Extract the [x, y] coordinate from the center of the cell holding the provided text.  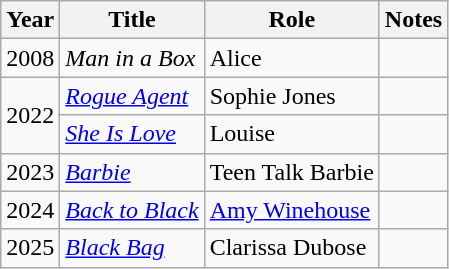
Clarissa Dubose [292, 248]
Notes [413, 20]
2008 [30, 58]
Year [30, 20]
Man in a Box [132, 58]
2023 [30, 172]
Sophie Jones [292, 96]
Back to Black [132, 210]
Title [132, 20]
She Is Love [132, 134]
Barbie [132, 172]
Alice [292, 58]
Amy Winehouse [292, 210]
2022 [30, 115]
2025 [30, 248]
Rogue Agent [132, 96]
Teen Talk Barbie [292, 172]
Black Bag [132, 248]
Louise [292, 134]
Role [292, 20]
2024 [30, 210]
